Pinpoint the cell where the given text exists, returning its [X, Y] midpoint coordinate. 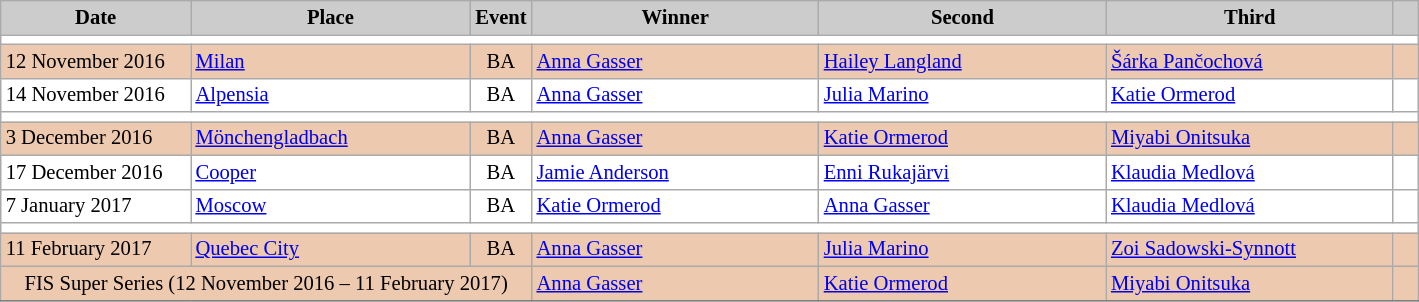
Šárka Pančochová [1250, 61]
11 February 2017 [96, 249]
Place [330, 17]
7 January 2017 [96, 206]
FIS Super Series (12 November 2016 – 11 February 2017) [266, 283]
17 December 2016 [96, 172]
Date [96, 17]
Event [500, 17]
Zoi Sadowski-Synnott [1250, 249]
Mönchengladbach [330, 138]
14 November 2016 [96, 95]
Enni Rukajärvi [962, 172]
Hailey Langland [962, 61]
Alpensia [330, 95]
Third [1250, 17]
Second [962, 17]
Jamie Anderson [676, 172]
Milan [330, 61]
3 December 2016 [96, 138]
Cooper [330, 172]
Moscow [330, 206]
12 November 2016 [96, 61]
Quebec City [330, 249]
Winner [676, 17]
